Scan for the cell matching the given text and deliver its [X, Y] coordinate at center. 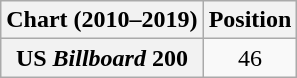
Position [250, 20]
US Billboard 200 [102, 58]
46 [250, 58]
Chart (2010–2019) [102, 20]
